Pinpoint the cell where the given text exists, returning its (x, y) midpoint coordinate. 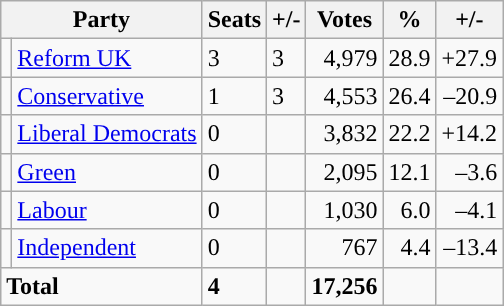
1 (234, 96)
% (410, 20)
–3.6 (470, 172)
+27.9 (470, 58)
Conservative (107, 96)
Seats (234, 20)
2,095 (344, 172)
–20.9 (470, 96)
Total (102, 286)
–4.1 (470, 210)
1,030 (344, 210)
12.1 (410, 172)
4 (234, 286)
Labour (107, 210)
4.4 (410, 248)
–13.4 (470, 248)
26.4 (410, 96)
Reform UK (107, 58)
767 (344, 248)
Liberal Democrats (107, 134)
Votes (344, 20)
Party (102, 20)
4,553 (344, 96)
22.2 (410, 134)
17,256 (344, 286)
6.0 (410, 210)
+14.2 (470, 134)
3,832 (344, 134)
28.9 (410, 58)
Green (107, 172)
4,979 (344, 58)
Independent (107, 248)
